Detect which cell encompasses the target text, then output its (x, y) center coordinate. 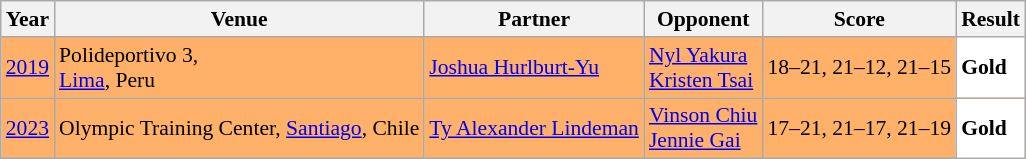
Score (859, 19)
17–21, 21–17, 21–19 (859, 128)
Opponent (704, 19)
18–21, 21–12, 21–15 (859, 68)
Polideportivo 3,Lima, Peru (239, 68)
Vinson Chiu Jennie Gai (704, 128)
Joshua Hurlburt-Yu (534, 68)
Partner (534, 19)
2019 (28, 68)
Result (990, 19)
Nyl Yakura Kristen Tsai (704, 68)
Ty Alexander Lindeman (534, 128)
Venue (239, 19)
2023 (28, 128)
Olympic Training Center, Santiago, Chile (239, 128)
Year (28, 19)
